Determine the [x, y] coordinate at the center of the cell enclosing the given text.  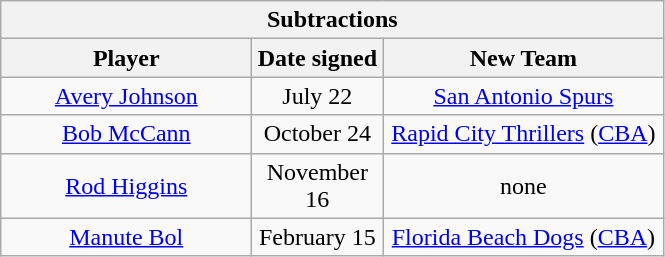
Manute Bol [126, 237]
Rod Higgins [126, 186]
February 15 [318, 237]
Bob McCann [126, 134]
July 22 [318, 96]
October 24 [318, 134]
none [524, 186]
Avery Johnson [126, 96]
San Antonio Spurs [524, 96]
Rapid City Thrillers (CBA) [524, 134]
Florida Beach Dogs (CBA) [524, 237]
Player [126, 58]
Subtractions [332, 20]
New Team [524, 58]
Date signed [318, 58]
November 16 [318, 186]
